Search for the cell housing the specified text and yield its [X, Y] center coordinate. 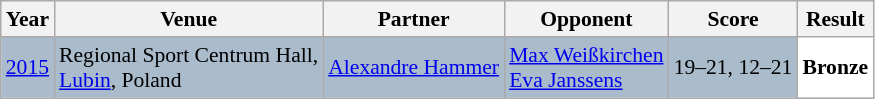
19–21, 12–21 [734, 68]
Alexandre Hammer [414, 68]
Opponent [586, 19]
Bronze [835, 68]
Result [835, 19]
Max Weißkirchen Eva Janssens [586, 68]
Venue [188, 19]
Regional Sport Centrum Hall,Lubin, Poland [188, 68]
Score [734, 19]
Partner [414, 19]
2015 [28, 68]
Year [28, 19]
